Determine the [X, Y] coordinate at the center of the cell enclosing the given text.  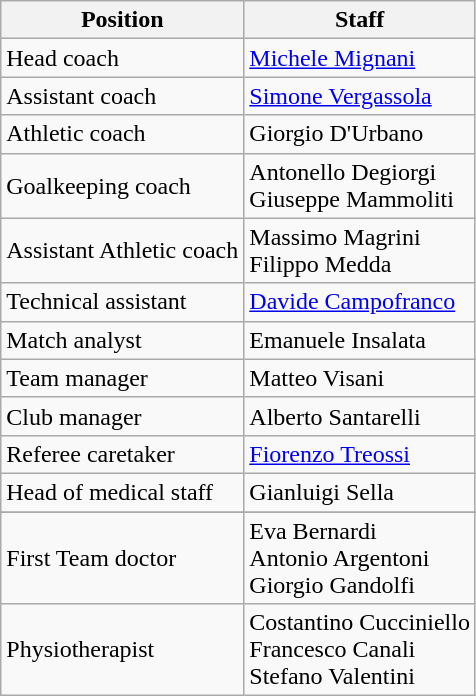
Athletic coach [122, 134]
Team manager [122, 378]
Referee caretaker [122, 454]
Giorgio D'Urbano [360, 134]
Assistant Athletic coach [122, 250]
Michele Mignani [360, 58]
Club manager [122, 416]
Goalkeeping coach [122, 186]
Position [122, 20]
Staff [360, 20]
Head of medical staff [122, 492]
Gianluigi Sella [360, 492]
Simone Vergassola [360, 96]
Matteo Visani [360, 378]
Assistant coach [122, 96]
Alberto Santarelli [360, 416]
Match analyst [122, 340]
Emanuele Insalata [360, 340]
Physiotherapist [122, 650]
Fiorenzo Treossi [360, 454]
Davide Campofranco [360, 302]
Eva Bernardi Antonio Argentoni Giorgio Gandolfi [360, 558]
First Team doctor [122, 558]
Costantino Cucciniello Francesco Canali Stefano Valentini [360, 650]
Technical assistant [122, 302]
Antonello Degiorgi Giuseppe Mammoliti [360, 186]
Massimo Magrini Filippo Medda [360, 250]
Head coach [122, 58]
